Capture the cell that displays the provided text and extract its (x, y) central coordinate. 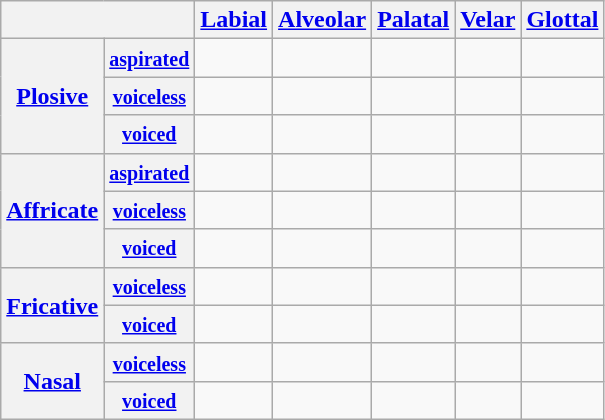
Fricative (52, 305)
Affricate (52, 210)
Palatal (414, 20)
Nasal (52, 381)
Alveolar (322, 20)
Glottal (562, 20)
Labial (234, 20)
Velar (488, 20)
Plosive (52, 96)
